Return [x, y] of the center of cell containing provided text 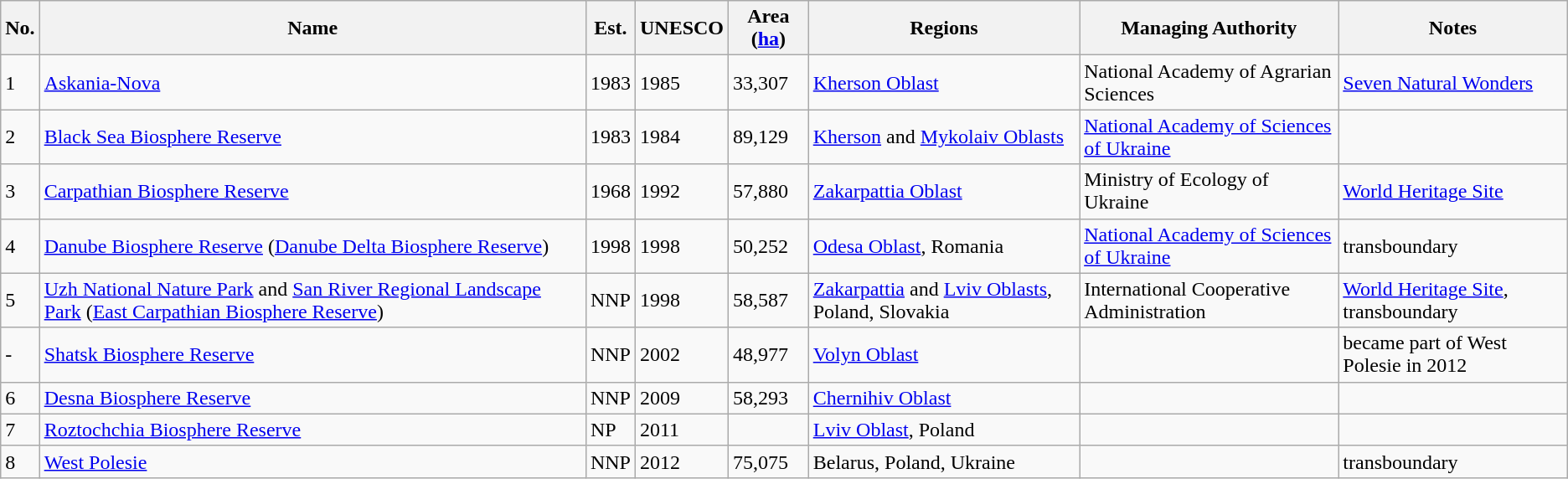
1985 [682, 82]
NP [610, 430]
Volyn Oblast [943, 355]
58,293 [769, 398]
Askania-Nova [312, 82]
Desna Biosphere Reserve [312, 398]
West Polesie [312, 461]
Uzh National Nature Park and San River Regional Landscape Park (East Carpathian Biosphere Reserve) [312, 300]
Danube Biosphere Reserve (Danube Delta Biosphere Reserve) [312, 246]
2 [20, 137]
UNESCO [682, 28]
- [20, 355]
33,307 [769, 82]
1992 [682, 191]
2009 [682, 398]
Roztochchia Biosphere Reserve [312, 430]
6 [20, 398]
Black Sea Biosphere Reserve [312, 137]
Regions [943, 28]
Belarus, Poland, Ukraine [943, 461]
No. [20, 28]
4 [20, 246]
89,129 [769, 137]
75,075 [769, 461]
Zakarpattia and Lviv Oblasts, Poland, Slovakia [943, 300]
Managing Authority [1210, 28]
58,587 [769, 300]
1968 [610, 191]
3 [20, 191]
World Heritage Site [1452, 191]
Area (ha) [769, 28]
Est. [610, 28]
Name [312, 28]
2011 [682, 430]
50,252 [769, 246]
became part of West Polesie in 2012 [1452, 355]
2002 [682, 355]
National Academy of Agrarian Sciences [1210, 82]
World Heritage Site, transboundary [1452, 300]
Seven Natural Wonders [1452, 82]
Kherson and Mykolaiv Oblasts [943, 137]
Kherson Oblast [943, 82]
2012 [682, 461]
48,977 [769, 355]
Carpathian Biosphere Reserve [312, 191]
Zakarpattia Oblast [943, 191]
57,880 [769, 191]
1 [20, 82]
Ministry of Ecology of Ukraine [1210, 191]
Lviv Oblast, Poland [943, 430]
8 [20, 461]
5 [20, 300]
1984 [682, 137]
Shatsk Biosphere Reserve [312, 355]
International Cooperative Administration [1210, 300]
Odesa Oblast, Romania [943, 246]
Notes [1452, 28]
Chernihiv Oblast [943, 398]
7 [20, 430]
